Output the (X, Y) coordinate of the center of the cell containing the given text.  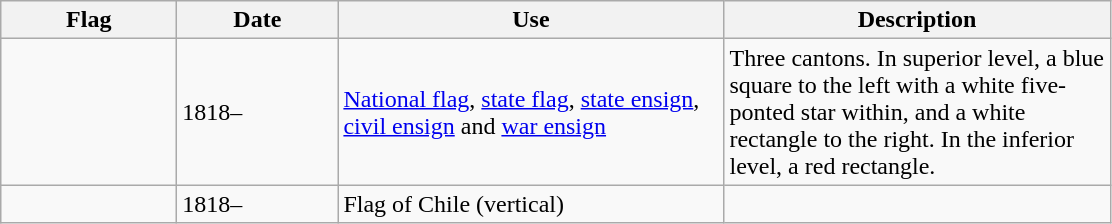
Flag of Chile (vertical) (531, 204)
Description (917, 20)
National flag, state flag, state ensign, civil ensign and war ensign (531, 112)
Date (258, 20)
Use (531, 20)
Flag (89, 20)
